Extract the [x, y] coordinate from the center of the cell holding the provided text.  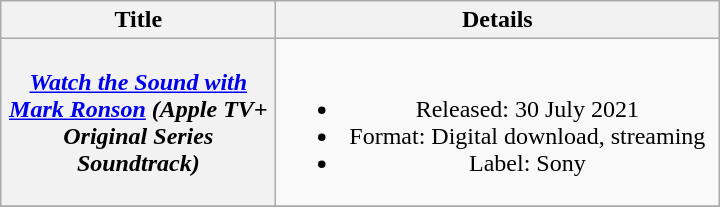
Released: 30 July 2021Format: Digital download, streamingLabel: Sony [498, 122]
Title [138, 20]
Watch the Sound with Mark Ronson (Apple TV+ Original Series Soundtrack) [138, 122]
Details [498, 20]
